From the cell containing the given text, extract its center point as [x, y] coordinate. 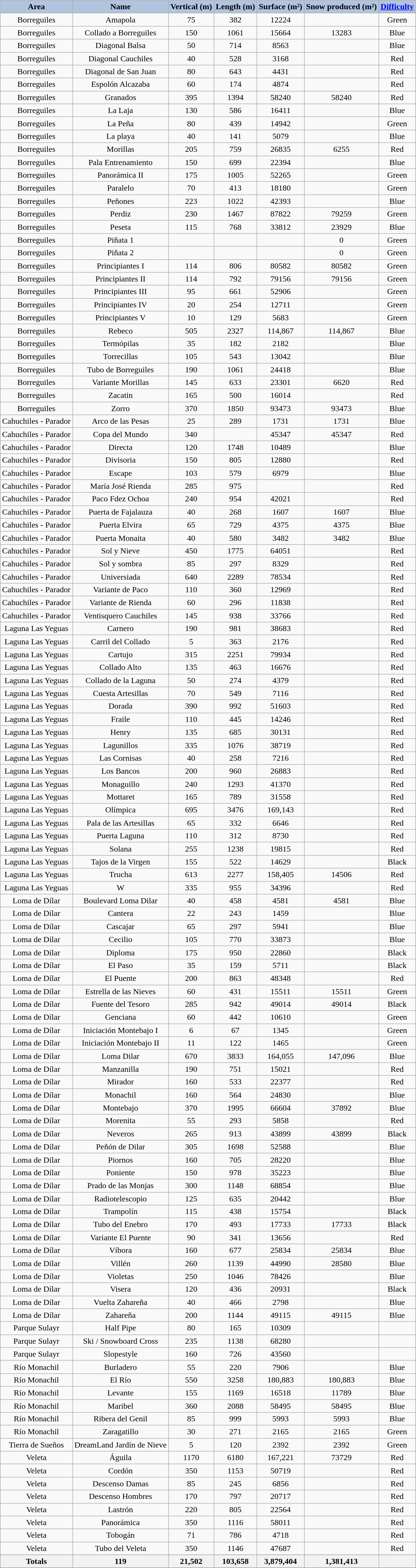
245 [235, 1484]
Lastrón [120, 1509]
493 [235, 1225]
Variante de Rienda [120, 603]
6646 [280, 823]
19815 [280, 849]
2289 [235, 577]
58011 [280, 1522]
938 [235, 616]
Morillas [120, 149]
265 [191, 1134]
2088 [235, 1406]
1238 [235, 849]
550 [191, 1380]
3476 [235, 810]
44990 [280, 1263]
Fuente del Tesoro [120, 1004]
1153 [235, 1471]
25 [191, 421]
43560 [280, 1354]
Tobogán [120, 1535]
Las Cornisas [120, 758]
Cuesta Artesillas [120, 693]
95 [191, 292]
20717 [280, 1497]
Peñones [120, 201]
Granados [120, 97]
863 [235, 978]
Ventisquero Cauchiles [120, 616]
23301 [280, 383]
24418 [280, 369]
6856 [280, 1484]
37892 [342, 1108]
955 [235, 888]
463 [235, 667]
978 [235, 1173]
695 [191, 810]
125 [191, 1198]
661 [235, 292]
Mirador [120, 1082]
260 [191, 1263]
22 [191, 914]
Panorámica [120, 1522]
1459 [280, 914]
1345 [280, 1030]
315 [191, 654]
2176 [280, 642]
78426 [280, 1276]
6 [191, 1030]
243 [235, 914]
2277 [235, 875]
María José Rienda [120, 486]
14246 [280, 719]
643 [235, 71]
954 [235, 499]
Pala de las Artesillas [120, 823]
13656 [280, 1238]
Length (m) [235, 7]
79934 [280, 654]
1116 [235, 1522]
23929 [342, 227]
792 [235, 279]
Burladero [120, 1367]
235 [191, 1341]
Zorro [120, 408]
975 [235, 486]
103 [191, 473]
981 [235, 629]
Name [120, 7]
103,658 [235, 1561]
Perdiz [120, 214]
Solana [120, 849]
1465 [280, 1043]
Maribel [120, 1406]
438 [235, 1212]
Peseta [120, 227]
11 [191, 1043]
Visera [120, 1289]
Diagonal Cauchiles [120, 59]
Diagonal Balsa [120, 46]
751 [235, 1069]
640 [191, 577]
230 [191, 214]
450 [191, 551]
5079 [280, 136]
Henry [120, 732]
1748 [235, 447]
564 [235, 1095]
Violetas [120, 1276]
68854 [280, 1185]
223 [191, 201]
Loma Dilar [120, 1056]
26835 [280, 149]
770 [235, 939]
332 [235, 823]
41370 [280, 784]
Sol y sombra [120, 564]
Tajos de la Virgen [120, 862]
5711 [280, 965]
26883 [280, 771]
500 [235, 395]
543 [235, 356]
130 [191, 110]
38719 [280, 745]
158,405 [280, 875]
445 [235, 719]
Rebeco [120, 330]
73729 [342, 1458]
7116 [280, 693]
714 [235, 46]
15754 [280, 1212]
Variante de Paco [120, 590]
Termópilas [120, 343]
Area [36, 7]
633 [235, 383]
16676 [280, 667]
10489 [280, 447]
528 [235, 59]
Morenita [120, 1121]
341 [235, 1238]
289 [235, 421]
Panorámica II [120, 175]
4874 [280, 84]
Collado Alto [120, 667]
30 [191, 1432]
15021 [280, 1069]
Águila [120, 1458]
1170 [191, 1458]
66604 [280, 1108]
7216 [280, 758]
586 [235, 110]
El Paso [120, 965]
182 [235, 343]
22860 [280, 952]
51603 [280, 706]
38683 [280, 629]
Principiantes V [120, 318]
705 [235, 1160]
Pala Entrenamiento [120, 162]
Zaragatillo [120, 1432]
2798 [280, 1302]
Totals [36, 1561]
16518 [280, 1393]
442 [235, 1017]
Descenso Damas [120, 1484]
436 [235, 1289]
431 [235, 991]
119 [120, 1561]
13042 [280, 356]
Collado a Borreguiles [120, 33]
Espolón Alcazaba [120, 84]
Arco de las Pesas [120, 421]
La Laja [120, 110]
122 [235, 1043]
1698 [235, 1147]
466 [235, 1302]
3,879,404 [280, 1561]
Amapola [120, 20]
35223 [280, 1173]
90 [191, 1238]
Paco Fdez Ochoa [120, 499]
395 [191, 97]
Variante Morillas [120, 383]
78534 [280, 577]
579 [235, 473]
Surface (m²) [280, 7]
Paralelo [120, 188]
34396 [280, 888]
3258 [235, 1380]
699 [235, 162]
52906 [280, 292]
2327 [235, 330]
Principiantes II [120, 279]
7906 [280, 1367]
950 [235, 952]
300 [191, 1185]
913 [235, 1134]
Trampolín [120, 1212]
Principiantes I [120, 266]
Fraile [120, 719]
Mottaret [120, 797]
31558 [280, 797]
21,502 [191, 1561]
Descenso Hombres [120, 1497]
Peñón de Dilar [120, 1147]
Levante [120, 1393]
67 [235, 1030]
10 [191, 318]
129 [235, 318]
312 [235, 836]
Cartujo [120, 654]
12880 [280, 460]
Divisoria [120, 460]
Cascajar [120, 926]
1138 [235, 1341]
Lagunillos [120, 745]
786 [235, 1535]
Ribera del Genil [120, 1419]
Tubo de Borreguiles [120, 369]
Ski / Snowboard Cross [120, 1341]
533 [235, 1082]
685 [235, 732]
Zahareña [120, 1315]
Tubo del Veleta [120, 1548]
Montebajo [120, 1108]
El Río [120, 1380]
1144 [235, 1315]
Carnero [120, 629]
Escape [120, 473]
6180 [235, 1458]
413 [235, 188]
Tubo del Enebro [120, 1225]
1022 [235, 201]
33873 [280, 939]
22394 [280, 162]
Puerta Elvira [120, 525]
42021 [280, 499]
789 [235, 797]
Snow produced (m²) [342, 7]
La Peña [120, 123]
Vertical (m) [191, 7]
505 [191, 330]
11838 [280, 603]
205 [191, 149]
1169 [235, 1393]
68280 [280, 1341]
Half Pipe [120, 1328]
1005 [235, 175]
1293 [235, 784]
942 [235, 1004]
3168 [280, 59]
1775 [235, 551]
169,143 [280, 810]
670 [191, 1056]
806 [235, 266]
Estrella de las Nieves [120, 991]
71 [191, 1535]
52265 [280, 175]
48348 [280, 978]
47687 [280, 1548]
Genciana [120, 1017]
Piñata 2 [120, 253]
305 [191, 1147]
3833 [235, 1056]
16411 [280, 110]
141 [235, 136]
Collado de la Laguna [120, 680]
Olímpica [120, 810]
12224 [280, 20]
10610 [280, 1017]
Sol y Nieve [120, 551]
12711 [280, 305]
Cantera [120, 914]
15664 [280, 33]
Carril del Collado [120, 642]
1139 [235, 1263]
390 [191, 706]
5941 [280, 926]
167,221 [280, 1458]
159 [235, 965]
33766 [280, 616]
Directa [120, 447]
Cecilio [120, 939]
Poniente [120, 1173]
296 [235, 603]
6255 [342, 149]
Vuelta Zahareña [120, 1302]
Universiada [120, 577]
4431 [280, 71]
Villén [120, 1263]
42393 [280, 201]
Slopestyle [120, 1354]
28220 [280, 1160]
1148 [235, 1185]
1394 [235, 97]
Variante El Puente [120, 1238]
1,381,413 [342, 1561]
726 [235, 1354]
174 [235, 84]
2182 [280, 343]
254 [235, 305]
729 [235, 525]
Puerta Laguna [120, 836]
Iniciación Montebajo I [120, 1030]
1850 [235, 408]
Zacatin [120, 395]
8329 [280, 564]
52588 [280, 1147]
274 [235, 680]
Trucha [120, 875]
Principiantes IV [120, 305]
6979 [280, 473]
Copa del Mundo [120, 434]
20931 [280, 1289]
613 [191, 875]
14942 [280, 123]
Los Bancos [120, 771]
549 [235, 693]
164,055 [280, 1056]
Neveros [120, 1134]
2251 [235, 654]
30131 [280, 732]
1146 [235, 1548]
Cordón [120, 1471]
250 [191, 1276]
458 [235, 901]
363 [235, 642]
22377 [280, 1082]
147,096 [342, 1056]
Iniciación Montebajo II [120, 1043]
87822 [280, 214]
Prado de las Monjas [120, 1185]
Torrecillas [120, 356]
24830 [280, 1095]
268 [235, 512]
Difficulty [397, 7]
Puerta de Fajalauza [120, 512]
28580 [342, 1263]
255 [191, 849]
992 [235, 706]
18180 [280, 188]
Diploma [120, 952]
50719 [280, 1471]
8563 [280, 46]
382 [235, 20]
768 [235, 227]
13283 [342, 33]
W [120, 888]
DreamLand Jardín de Nieve [120, 1445]
4379 [280, 680]
Tierra de Sueños [36, 1445]
11789 [342, 1393]
64051 [280, 551]
La playa [120, 136]
522 [235, 862]
Víbora [120, 1250]
5858 [280, 1121]
4718 [280, 1535]
20442 [280, 1198]
Radiotelescopio [120, 1198]
580 [235, 538]
75 [191, 20]
439 [235, 123]
14629 [280, 862]
1046 [235, 1276]
Piornos [120, 1160]
271 [235, 1432]
14506 [342, 875]
635 [235, 1198]
22564 [280, 1509]
Piñata 1 [120, 240]
16014 [280, 395]
6620 [342, 383]
258 [235, 758]
759 [235, 149]
33812 [280, 227]
10309 [280, 1328]
340 [191, 434]
Monaguillo [120, 784]
El Puente [120, 978]
12969 [280, 590]
Diagonal de San Juan [120, 71]
8730 [280, 836]
Puerta Monaita [120, 538]
999 [235, 1419]
Manzanilla [120, 1069]
1076 [235, 745]
79259 [342, 214]
1995 [235, 1108]
5683 [280, 318]
Dorada [120, 706]
Boulevard Loma Dilar [120, 901]
1467 [235, 214]
Principiantes III [120, 292]
797 [235, 1497]
960 [235, 771]
20 [191, 305]
Monachil [120, 1095]
293 [235, 1121]
677 [235, 1250]
